Locate the cell with the specified text and output its [x, y] center coordinate. 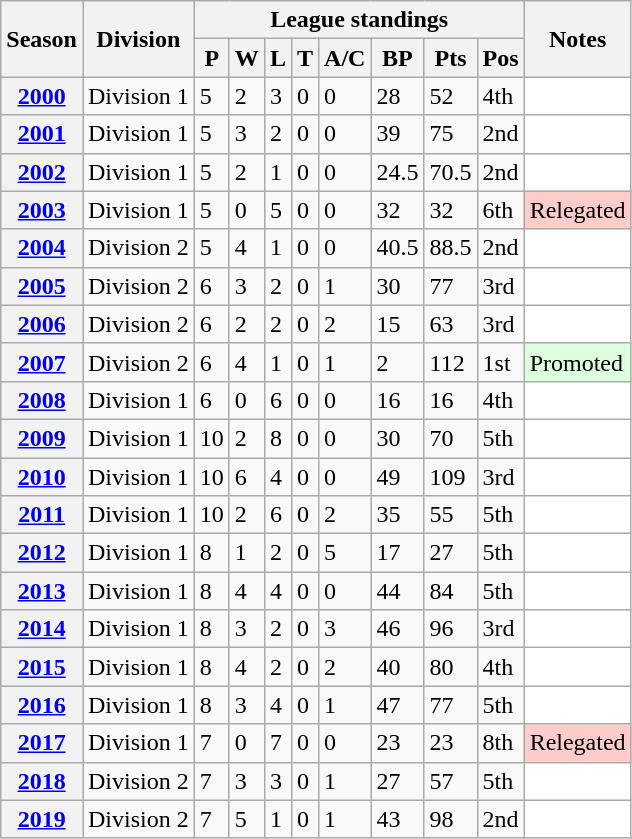
75 [450, 134]
35 [398, 515]
57 [450, 781]
2018 [42, 781]
43 [398, 819]
Pos [500, 58]
2019 [42, 819]
2001 [42, 134]
96 [450, 629]
2011 [42, 515]
44 [398, 591]
Division [138, 39]
2007 [42, 362]
1st [500, 362]
2006 [42, 324]
40.5 [398, 248]
Notes [578, 39]
L [278, 58]
W [246, 58]
Promoted [578, 362]
98 [450, 819]
109 [450, 477]
2009 [42, 438]
8th [500, 743]
84 [450, 591]
2008 [42, 400]
28 [398, 96]
P [212, 58]
2010 [42, 477]
46 [398, 629]
League standings [359, 20]
52 [450, 96]
80 [450, 667]
2014 [42, 629]
2016 [42, 705]
6th [500, 210]
49 [398, 477]
15 [398, 324]
Season [42, 39]
39 [398, 134]
55 [450, 515]
2005 [42, 286]
T [304, 58]
2004 [42, 248]
2013 [42, 591]
63 [450, 324]
2003 [42, 210]
70.5 [450, 172]
47 [398, 705]
70 [450, 438]
2000 [42, 96]
17 [398, 553]
BP [398, 58]
Pts [450, 58]
24.5 [398, 172]
2012 [42, 553]
A/C [345, 58]
88.5 [450, 248]
112 [450, 362]
2017 [42, 743]
2015 [42, 667]
40 [398, 667]
2002 [42, 172]
